Return the [X, Y] coordinate for the center point of the cell that contains the specified text.  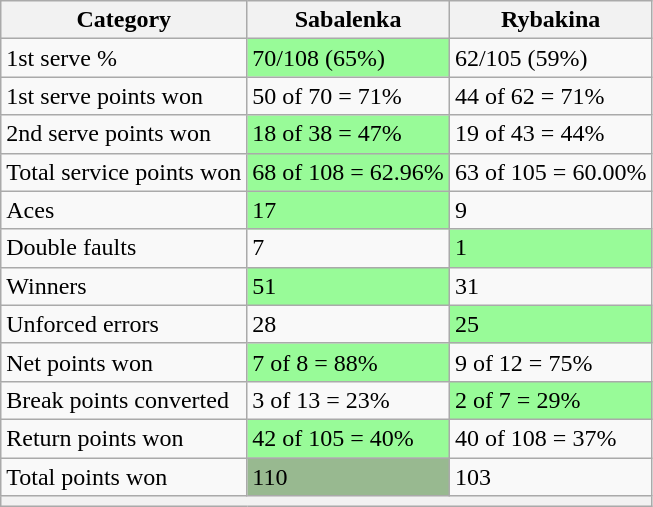
42 of 105 = 40% [348, 438]
1st serve % [124, 58]
9 [550, 210]
Return points won [124, 438]
Aces [124, 210]
Winners [124, 286]
2 of 7 = 29% [550, 400]
44 of 62 = 71% [550, 96]
1 [550, 248]
Sabalenka [348, 20]
3 of 13 = 23% [348, 400]
2nd serve points won [124, 134]
7 of 8 = 88% [348, 362]
Rybakina [550, 20]
28 [348, 324]
51 [348, 286]
103 [550, 477]
17 [348, 210]
70/108 (65%) [348, 58]
18 of 38 = 47% [348, 134]
7 [348, 248]
63 of 105 = 60.00% [550, 172]
62/105 (59%) [550, 58]
50 of 70 = 71% [348, 96]
Category [124, 20]
Break points converted [124, 400]
Total points won [124, 477]
25 [550, 324]
Double faults [124, 248]
40 of 108 = 37% [550, 438]
Total service points won [124, 172]
68 of 108 = 62.96% [348, 172]
31 [550, 286]
1st serve points won [124, 96]
19 of 43 = 44% [550, 134]
9 of 12 = 75% [550, 362]
Unforced errors [124, 324]
Net points won [124, 362]
110 [348, 477]
